Search for the cell housing the specified text and yield its (x, y) center coordinate. 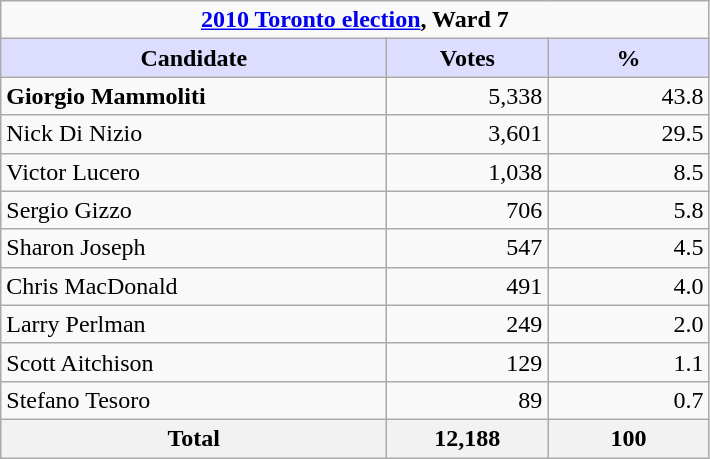
706 (468, 210)
Candidate (194, 58)
4.0 (628, 286)
547 (468, 248)
491 (468, 286)
Giorgio Mammoliti (194, 96)
0.7 (628, 400)
Votes (468, 58)
4.5 (628, 248)
100 (628, 438)
5,338 (468, 96)
8.5 (628, 172)
Total (194, 438)
% (628, 58)
12,188 (468, 438)
43.8 (628, 96)
249 (468, 324)
Chris MacDonald (194, 286)
Victor Lucero (194, 172)
Scott Aitchison (194, 362)
2010 Toronto election, Ward 7 (355, 20)
29.5 (628, 134)
1,038 (468, 172)
Sergio Gizzo (194, 210)
2.0 (628, 324)
1.1 (628, 362)
3,601 (468, 134)
Larry Perlman (194, 324)
129 (468, 362)
Stefano Tesoro (194, 400)
Nick Di Nizio (194, 134)
5.8 (628, 210)
89 (468, 400)
Sharon Joseph (194, 248)
